From the cell containing the given text, extract its center point as (X, Y) coordinate. 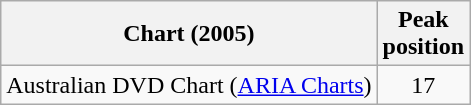
17 (423, 85)
Peak position (423, 34)
Chart (2005) (189, 34)
Australian DVD Chart (ARIA Charts) (189, 85)
